Identify which cell holds the provided text, then report its [x, y] central coordinate. 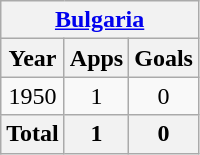
Bulgaria [100, 20]
Year [33, 58]
Apps [96, 58]
1950 [33, 96]
Total [33, 134]
Goals [164, 58]
